Capture the cell that displays the provided text and extract its [x, y] central coordinate. 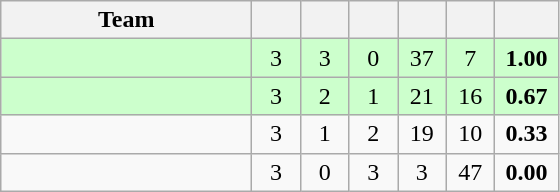
37 [422, 58]
7 [470, 58]
21 [422, 96]
0.67 [527, 96]
47 [470, 172]
Team [126, 20]
0.00 [527, 172]
19 [422, 134]
1.00 [527, 58]
0.33 [527, 134]
16 [470, 96]
10 [470, 134]
